Capture the cell that displays the provided text and extract its [X, Y] central coordinate. 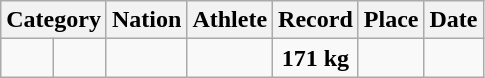
Category [54, 20]
Date [454, 20]
Record [316, 20]
Nation [146, 20]
171 kg [316, 58]
Place [391, 20]
Athlete [230, 20]
